Extract the (x, y) coordinate from the center of the cell holding the provided text.  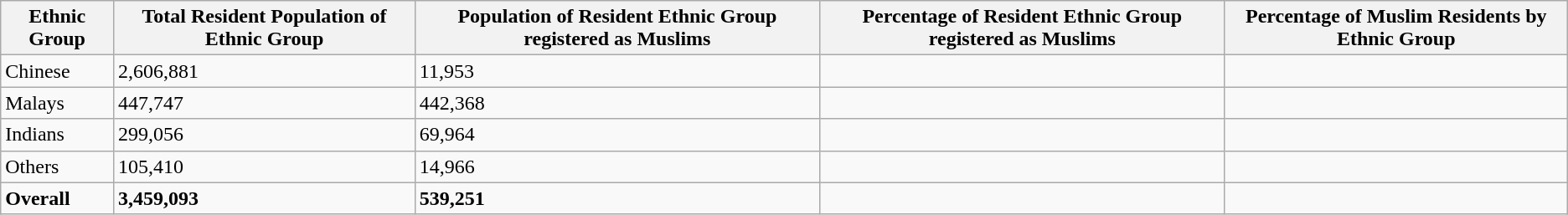
Percentage of Muslim Residents by Ethnic Group (1395, 28)
Ethnic Group (57, 28)
Malays (57, 103)
3,459,093 (265, 198)
Indians (57, 135)
Overall (57, 198)
Total Resident Population of Ethnic Group (265, 28)
69,964 (616, 135)
11,953 (616, 71)
2,606,881 (265, 71)
Population of Resident Ethnic Group registered as Muslims (616, 28)
Others (57, 166)
539,251 (616, 198)
14,966 (616, 166)
447,747 (265, 103)
Percentage of Resident Ethnic Group registered as Muslims (1022, 28)
105,410 (265, 166)
299,056 (265, 135)
Chinese (57, 71)
442,368 (616, 103)
